Pinpoint the cell where the given text exists, returning its [X, Y] midpoint coordinate. 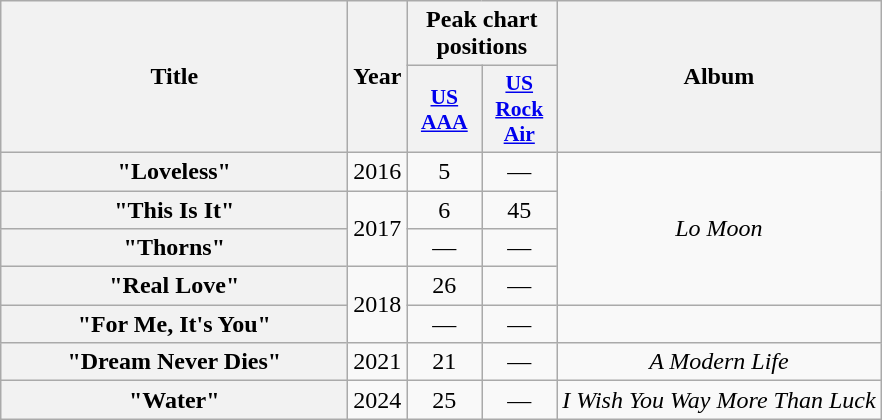
21 [444, 362]
"Real Love" [174, 286]
5 [444, 171]
USAAA [444, 110]
"Dream Never Dies" [174, 362]
"Thorns" [174, 248]
"For Me, It's You" [174, 324]
2018 [378, 305]
Year [378, 77]
2024 [378, 400]
"Water" [174, 400]
"Loveless" [174, 171]
2017 [378, 228]
26 [444, 286]
25 [444, 400]
2021 [378, 362]
A Modern Life [719, 362]
45 [520, 209]
Album [719, 77]
I Wish You Way More Than Luck [719, 400]
Title [174, 77]
2016 [378, 171]
"This Is It" [174, 209]
6 [444, 209]
USRock Air [520, 110]
Peak chart positions [482, 34]
Lo Moon [719, 228]
